Find where the given text appears and provide that cell's center as (x, y) coordinate. 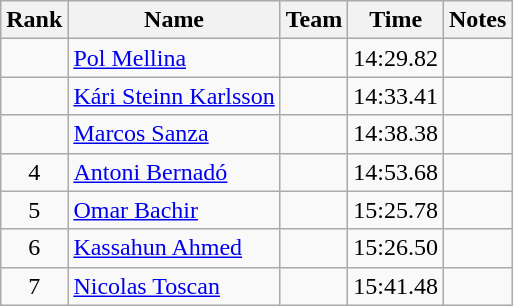
Name (174, 20)
14:33.41 (396, 96)
Pol Mellina (174, 58)
Time (396, 20)
4 (34, 172)
15:41.48 (396, 286)
Omar Bachir (174, 210)
Kári Steinn Karlsson (174, 96)
Marcos Sanza (174, 134)
Nicolas Toscan (174, 286)
Kassahun Ahmed (174, 248)
15:26.50 (396, 248)
14:53.68 (396, 172)
14:38.38 (396, 134)
7 (34, 286)
Antoni Bernadó (174, 172)
6 (34, 248)
5 (34, 210)
14:29.82 (396, 58)
Team (314, 20)
Notes (477, 20)
15:25.78 (396, 210)
Rank (34, 20)
